Extract the [x, y] coordinate from the center of the cell holding the provided text.  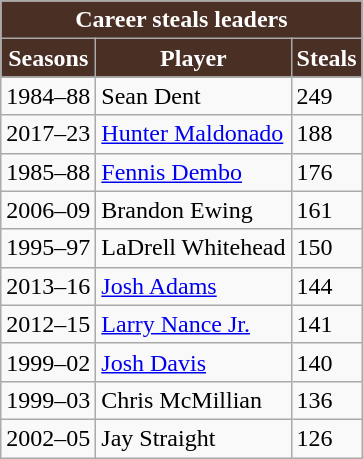
Brandon Ewing [194, 210]
126 [326, 438]
LaDrell Whitehead [194, 248]
188 [326, 134]
140 [326, 362]
Chris McMillian [194, 400]
Career steals leaders [182, 20]
2012–15 [48, 324]
176 [326, 172]
136 [326, 400]
161 [326, 210]
Josh Davis [194, 362]
2013–16 [48, 286]
Steals [326, 58]
1999–03 [48, 400]
150 [326, 248]
1985–88 [48, 172]
249 [326, 96]
Sean Dent [194, 96]
1999–02 [48, 362]
Fennis Dembo [194, 172]
Seasons [48, 58]
1995–97 [48, 248]
2006–09 [48, 210]
Player [194, 58]
141 [326, 324]
Larry Nance Jr. [194, 324]
144 [326, 286]
Josh Adams [194, 286]
Hunter Maldonado [194, 134]
1984–88 [48, 96]
2002–05 [48, 438]
Jay Straight [194, 438]
2017–23 [48, 134]
